Capture the cell that displays the provided text and extract its (x, y) central coordinate. 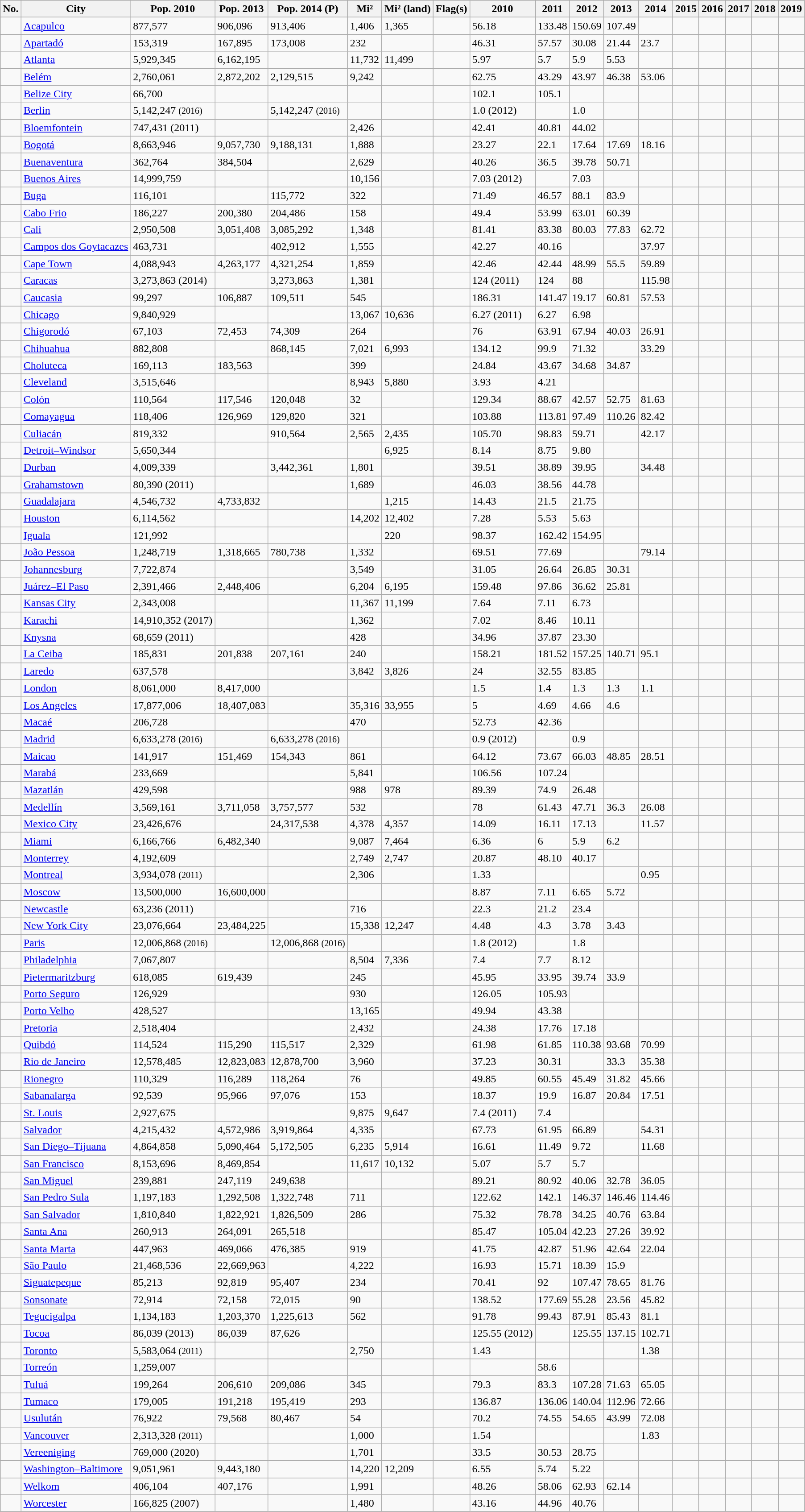
71.49 (502, 195)
126,969 (242, 416)
114.46 (656, 1197)
6,195 (408, 586)
44.96 (552, 1503)
49.94 (502, 1011)
14,220 (365, 1469)
37.23 (502, 1062)
4,215,432 (173, 1130)
562 (365, 1317)
107.47 (587, 1282)
49.4 (502, 213)
12,823,083 (242, 1062)
36.5 (552, 162)
45.49 (587, 1079)
71.63 (621, 1384)
Torreón (76, 1367)
Comayagua (76, 416)
129.34 (502, 399)
209,086 (308, 1384)
12,878,700 (308, 1062)
9.80 (587, 450)
Tocoa (76, 1334)
60.55 (552, 1079)
293 (365, 1401)
6.27 (552, 315)
4,263,177 (242, 264)
362,764 (173, 162)
42.17 (656, 433)
5 (502, 705)
1,365 (408, 26)
98.83 (552, 433)
46.31 (502, 43)
72,015 (308, 1300)
138.52 (502, 1300)
New York City (76, 926)
4,357 (408, 824)
4.6 (621, 705)
43.16 (502, 1503)
116,101 (173, 195)
36.3 (621, 807)
158 (365, 213)
110,564 (173, 399)
1,701 (365, 1452)
118,406 (173, 416)
3.93 (502, 382)
Chigorodó (76, 331)
6 (552, 841)
82.42 (656, 416)
72.08 (656, 1418)
London (76, 688)
4.3 (552, 926)
6,204 (365, 586)
Los Angeles (76, 705)
1,381 (365, 281)
24 (502, 671)
110,329 (173, 1079)
97.86 (552, 586)
140.71 (621, 654)
153 (365, 1096)
33.9 (621, 977)
Mazatlán (76, 790)
6,482,340 (242, 841)
63.84 (656, 1214)
38.89 (552, 467)
30.08 (587, 43)
112.96 (621, 1401)
88.1 (587, 195)
110.38 (587, 1045)
43.29 (552, 77)
Welkom (76, 1486)
2,629 (365, 162)
83.38 (552, 230)
1.4 (552, 688)
1,215 (408, 501)
24.84 (502, 365)
1,134,183 (173, 1317)
185,831 (173, 654)
La Ceiba (76, 654)
220 (408, 535)
711 (365, 1197)
33.95 (552, 977)
2,749 (365, 858)
18.39 (587, 1265)
26.48 (587, 790)
882,808 (173, 348)
Miami (76, 841)
11,367 (365, 603)
16.93 (502, 1265)
Siguatepeque (76, 1282)
5,583,064 (2011) (173, 1350)
80,390 (2011) (173, 484)
91.78 (502, 1317)
40.03 (621, 331)
42.64 (621, 1248)
13,165 (365, 1011)
769,000 (2020) (173, 1452)
3,442,361 (308, 467)
62.93 (587, 1486)
12,209 (408, 1469)
21.44 (621, 43)
Pop. 2010 (173, 9)
Usulután (76, 1418)
11.49 (552, 1147)
78.65 (621, 1282)
22.04 (656, 1248)
3.43 (621, 926)
14.43 (502, 501)
2,306 (365, 875)
São Paulo (76, 1265)
62.14 (621, 1486)
470 (365, 722)
102.1 (502, 94)
8,663,946 (173, 145)
22.3 (502, 909)
66.03 (587, 756)
232 (365, 43)
286 (365, 1214)
2019 (791, 9)
207,161 (308, 654)
62.72 (656, 230)
780,738 (308, 552)
107.28 (587, 1384)
120,048 (308, 399)
322 (365, 195)
2015 (686, 9)
1,000 (365, 1435)
26.08 (656, 807)
103.88 (502, 416)
40.81 (552, 128)
115,290 (242, 1045)
321 (365, 416)
1.83 (656, 1435)
57.53 (656, 298)
105.04 (552, 1231)
4,733,832 (242, 501)
4.69 (552, 705)
5.97 (502, 60)
10,132 (408, 1164)
Washington–Baltimore (76, 1469)
124 (2011) (502, 281)
126,929 (173, 994)
264 (365, 331)
65.05 (656, 1384)
Mexico City (76, 824)
8,417,000 (242, 688)
169,113 (173, 365)
24,317,538 (308, 824)
55.5 (621, 264)
City (76, 9)
151,469 (242, 756)
23.4 (587, 909)
17.18 (587, 1027)
3,549 (365, 569)
Campos dos Goytacazes (76, 247)
2,343,008 (173, 603)
Knysna (76, 637)
81.1 (656, 1317)
16,600,000 (242, 892)
Cabo Frio (76, 213)
Mi² (365, 9)
Berlin (76, 111)
6.73 (587, 603)
42.36 (552, 722)
60.39 (621, 213)
7.03 (2012) (502, 178)
1,555 (365, 247)
206,610 (242, 1384)
80,467 (308, 1418)
3,960 (365, 1062)
7,021 (365, 348)
154.95 (587, 535)
40.26 (502, 162)
41.75 (502, 1248)
16.11 (552, 824)
Santa Ana (76, 1231)
6.2 (621, 841)
72,453 (242, 331)
1,292,508 (242, 1197)
Newcastle (76, 909)
44.78 (587, 484)
Guadalajara (76, 501)
913,406 (308, 26)
67,103 (173, 331)
46.03 (502, 484)
6,114,562 (173, 518)
7.03 (587, 178)
Mi² (land) (408, 9)
9,840,929 (173, 315)
3,934,078 (2011) (173, 875)
0.95 (656, 875)
7,336 (408, 960)
2,747 (408, 858)
3,569,161 (173, 807)
72,914 (173, 1300)
17.76 (552, 1027)
Vancouver (76, 1435)
66,700 (173, 94)
8.87 (502, 892)
39.95 (587, 467)
15,338 (365, 926)
Choluteca (76, 365)
5,650,344 (173, 450)
70.2 (502, 1418)
17.69 (621, 145)
38.56 (552, 484)
11,199 (408, 603)
34.48 (656, 467)
43.99 (621, 1418)
2013 (621, 9)
55.28 (587, 1300)
2017 (739, 9)
39.78 (587, 162)
157.25 (587, 654)
16.61 (502, 1147)
159.48 (502, 586)
1.1 (656, 688)
532 (365, 807)
35,316 (365, 705)
7.7 (552, 960)
6,166,766 (173, 841)
105.1 (552, 94)
21,468,536 (173, 1265)
17.51 (656, 1096)
5,929,345 (173, 60)
234 (365, 1282)
124 (552, 281)
9,242 (365, 77)
406,104 (173, 1486)
92,819 (242, 1282)
Belém (76, 77)
5,090,464 (242, 1147)
183,563 (242, 365)
Flag(s) (451, 9)
3,515,646 (173, 382)
Porto Velho (76, 1011)
146.37 (587, 1197)
24.38 (502, 1027)
7.64 (502, 603)
4,864,858 (173, 1147)
136.06 (552, 1401)
247,119 (242, 1181)
447,963 (173, 1248)
3,826 (408, 671)
Paris (76, 943)
19.17 (587, 298)
3,919,864 (308, 1130)
7,464 (408, 841)
30.53 (552, 1452)
83.9 (621, 195)
78 (502, 807)
22.1 (552, 145)
Chicago (76, 315)
345 (365, 1384)
930 (365, 994)
74,309 (308, 331)
74.55 (552, 1418)
125.55 (2012) (502, 1334)
7,722,874 (173, 569)
20.84 (621, 1096)
173,008 (308, 43)
48.26 (502, 1486)
54.31 (656, 1130)
83.3 (552, 1384)
195,419 (308, 1401)
Karachi (76, 620)
Salvador (76, 1130)
200,380 (242, 213)
Bogotá (76, 145)
2014 (656, 9)
93.68 (621, 1045)
11,499 (408, 60)
429,598 (173, 790)
126.05 (502, 994)
9,057,730 (242, 145)
45.95 (502, 977)
52.73 (502, 722)
28.75 (587, 1452)
Pop. 2014 (P) (308, 9)
1.54 (502, 1435)
51.96 (587, 1248)
129,820 (308, 416)
8.75 (552, 450)
166,825 (2007) (173, 1503)
57.57 (552, 43)
115.98 (656, 281)
San Miguel (76, 1181)
54 (365, 1418)
72.66 (656, 1401)
10.11 (587, 620)
71.32 (587, 348)
150.69 (587, 26)
1,348 (365, 230)
877,577 (173, 26)
34.68 (587, 365)
Houston (76, 518)
67.73 (502, 1130)
2016 (712, 9)
77.83 (621, 230)
86,039 (2013) (173, 1334)
81.63 (656, 399)
26.85 (587, 569)
1,991 (365, 1486)
8.46 (552, 620)
14,999,759 (173, 178)
89.39 (502, 790)
61.95 (552, 1130)
33.3 (621, 1062)
42.44 (552, 264)
0.9 (2012) (502, 739)
San Pedro Sula (76, 1197)
4,192,609 (173, 858)
7.02 (502, 620)
Pop. 2013 (242, 9)
Cape Town (76, 264)
Worcester (76, 1503)
42.41 (502, 128)
5.07 (502, 1164)
6.98 (587, 315)
14,910,352 (2017) (173, 620)
1,801 (365, 467)
23.30 (587, 637)
80.92 (552, 1181)
154,343 (308, 756)
58.06 (552, 1486)
88.67 (552, 399)
153,319 (173, 43)
40.17 (587, 858)
3,273,863 (308, 281)
177.69 (552, 1300)
88 (587, 281)
1,203,370 (242, 1317)
95,966 (242, 1096)
98.37 (502, 535)
3.78 (587, 926)
868,145 (308, 348)
Macaé (76, 722)
23,076,664 (173, 926)
4.48 (502, 926)
158.21 (502, 654)
53.99 (552, 213)
186.31 (502, 298)
42.87 (552, 1248)
199,264 (173, 1384)
3,051,408 (242, 230)
90 (365, 1300)
34.25 (587, 1214)
141,917 (173, 756)
201,838 (242, 654)
2012 (587, 9)
463,731 (173, 247)
4,088,943 (173, 264)
81.76 (656, 1282)
1,322,748 (308, 1197)
34.96 (502, 637)
23.7 (656, 43)
9,087 (365, 841)
12,402 (408, 518)
9,051,961 (173, 1469)
17,877,006 (173, 705)
23,484,225 (242, 926)
33.29 (656, 348)
978 (408, 790)
114,524 (173, 1045)
162.42 (552, 535)
Madrid (76, 739)
115,772 (308, 195)
6.55 (502, 1469)
33.5 (502, 1452)
92,539 (173, 1096)
San Diego–Tijuana (76, 1147)
Toronto (76, 1350)
25.81 (621, 586)
2011 (552, 9)
384,504 (242, 162)
Buga (76, 195)
26.64 (552, 569)
12,578,485 (173, 1062)
33,955 (408, 705)
Vereeniging (76, 1452)
2,129,515 (308, 77)
181.52 (552, 654)
260,913 (173, 1231)
32.55 (552, 671)
8,153,696 (173, 1164)
1,332 (365, 552)
87,626 (308, 1334)
204,486 (308, 213)
44.02 (587, 128)
1,406 (365, 26)
31.82 (621, 1079)
118,264 (308, 1079)
Belize City (76, 94)
9,647 (408, 1113)
113.81 (552, 416)
4.66 (587, 705)
140.04 (587, 1401)
265,518 (308, 1231)
Porto Seguro (76, 994)
249,638 (308, 1181)
5.63 (587, 518)
85.47 (502, 1231)
13,067 (365, 315)
142.1 (552, 1197)
2,760,061 (173, 77)
Johannesburg (76, 569)
21.75 (587, 501)
40.06 (587, 1181)
1.8 (587, 943)
133.48 (552, 26)
77.69 (552, 552)
9.72 (587, 1147)
619,439 (242, 977)
1.5 (502, 688)
61.98 (502, 1045)
39.92 (656, 1231)
26.91 (656, 331)
861 (365, 756)
186,227 (173, 213)
233,669 (173, 773)
146.46 (621, 1197)
79,568 (242, 1418)
39.51 (502, 467)
Durban (76, 467)
80.03 (587, 230)
Monterrey (76, 858)
206,728 (173, 722)
75.32 (502, 1214)
106,887 (242, 298)
46.57 (552, 195)
21.2 (552, 909)
53.06 (656, 77)
107.24 (552, 773)
167,895 (242, 43)
37.97 (656, 247)
89.21 (502, 1181)
2010 (502, 9)
28.51 (656, 756)
8,504 (365, 960)
83.85 (587, 671)
1,362 (365, 620)
39.74 (587, 977)
Atlanta (76, 60)
Grahamstown (76, 484)
Rionegro (76, 1079)
42.23 (587, 1231)
86,039 (242, 1334)
2,426 (365, 128)
2018 (765, 9)
18,407,083 (242, 705)
92 (552, 1282)
428,527 (173, 1011)
11.68 (656, 1147)
Sonsonate (76, 1300)
716 (365, 909)
50.71 (621, 162)
15.9 (621, 1265)
2,565 (365, 433)
61.43 (552, 807)
179,005 (173, 1401)
3,842 (365, 671)
3,085,292 (308, 230)
Laredo (76, 671)
42.46 (502, 264)
Marabá (76, 773)
4,009,339 (173, 467)
988 (365, 790)
115,517 (308, 1045)
121,992 (173, 535)
72,158 (242, 1300)
11,732 (365, 60)
Chihuahua (76, 348)
Montreal (76, 875)
5,172,505 (308, 1147)
2,448,406 (242, 586)
545 (365, 298)
17.13 (587, 824)
122.62 (502, 1197)
15.71 (552, 1265)
1.33 (502, 875)
469,066 (242, 1248)
105.70 (502, 433)
240 (365, 654)
3,711,058 (242, 807)
35.38 (656, 1062)
906,096 (242, 26)
264,091 (242, 1231)
54.65 (587, 1418)
191,218 (242, 1401)
476,385 (308, 1248)
819,332 (173, 433)
1.38 (656, 1350)
125.55 (587, 1334)
10,156 (365, 178)
109,511 (308, 298)
6,925 (408, 450)
5.74 (552, 1469)
7.4 (2011) (502, 1113)
18.16 (656, 145)
60.81 (621, 298)
9,875 (365, 1113)
64.12 (502, 756)
Cleveland (76, 382)
85,213 (173, 1282)
Kansas City (76, 603)
19.9 (552, 1096)
106.56 (502, 773)
141.47 (552, 298)
21.5 (552, 501)
Juárez–El Paso (76, 586)
70.41 (502, 1282)
919 (365, 1248)
85.43 (621, 1317)
12,247 (408, 926)
2,435 (408, 433)
Tegucigalpa (76, 1317)
6,162,195 (242, 60)
Pretoria (76, 1027)
Caucasia (76, 298)
Buenaventura (76, 162)
Apartadó (76, 43)
Sabanalarga (76, 1096)
23,426,676 (173, 824)
97,076 (308, 1096)
68,659 (2011) (173, 637)
8.12 (587, 960)
Cali (76, 230)
399 (365, 365)
99.9 (552, 348)
61.85 (552, 1045)
87.91 (587, 1317)
2,872,202 (242, 77)
4,222 (365, 1265)
2,391,466 (173, 586)
Buenos Aires (76, 178)
5.72 (621, 892)
7,067,807 (173, 960)
1,859 (365, 264)
245 (365, 977)
8.14 (502, 450)
5,914 (408, 1147)
99.43 (552, 1317)
2,518,404 (173, 1027)
3,273,863 (2014) (173, 281)
49.85 (502, 1079)
136.87 (502, 1401)
4.21 (552, 382)
Iguala (76, 535)
13,500,000 (173, 892)
81.41 (502, 230)
9,443,180 (242, 1469)
16.87 (587, 1096)
Acapulco (76, 26)
8,061,000 (173, 688)
102.71 (656, 1334)
31.05 (502, 569)
8,943 (365, 382)
4,378 (365, 824)
37.87 (552, 637)
San Francisco (76, 1164)
1,689 (365, 484)
Moscow (76, 892)
402,912 (308, 247)
4,572,986 (242, 1130)
58.6 (552, 1367)
Philadelphia (76, 960)
76,922 (173, 1418)
34.87 (621, 365)
Maicao (76, 756)
48.85 (621, 756)
618,085 (173, 977)
46.38 (621, 77)
6.36 (502, 841)
11,617 (365, 1164)
2,329 (365, 1045)
8,469,854 (242, 1164)
74.9 (552, 790)
3,757,577 (308, 807)
1,225,613 (308, 1317)
45.66 (656, 1079)
St. Louis (76, 1113)
117,546 (242, 399)
79.3 (502, 1384)
56.18 (502, 26)
Rio de Janeiro (76, 1062)
637,578 (173, 671)
67.94 (587, 331)
Tuluá (76, 1384)
11.57 (656, 824)
5.22 (587, 1469)
97.49 (587, 416)
18.37 (502, 1096)
1.43 (502, 1350)
70.99 (656, 1045)
105.93 (552, 994)
43.67 (552, 365)
4,321,254 (308, 264)
14.09 (502, 824)
47.71 (587, 807)
1,318,665 (242, 552)
4,546,732 (173, 501)
2,432 (365, 1027)
63.01 (587, 213)
2,927,675 (173, 1113)
7.28 (502, 518)
23.56 (621, 1300)
Caracas (76, 281)
1,480 (365, 1503)
43.38 (552, 1011)
45.82 (656, 1300)
36.62 (587, 586)
110.26 (621, 416)
2,750 (365, 1350)
48.99 (587, 264)
Medellín (76, 807)
32 (365, 399)
17.64 (587, 145)
32.78 (621, 1181)
428 (365, 637)
5,880 (408, 382)
6,235 (365, 1147)
69.51 (502, 552)
1,822,921 (242, 1214)
1,248,719 (173, 552)
137.15 (621, 1334)
Pietermaritzburg (76, 977)
Colón (76, 399)
22,669,963 (242, 1265)
14,202 (365, 518)
Detroit–Windsor (76, 450)
42.27 (502, 247)
1.0 (2012) (502, 111)
239,881 (173, 1181)
6.65 (587, 892)
5,841 (365, 773)
1,888 (365, 145)
No. (11, 9)
116,289 (242, 1079)
107.49 (621, 26)
Culiacán (76, 433)
1.0 (587, 111)
63,236 (2011) (173, 909)
Quibdó (76, 1045)
1,197,183 (173, 1197)
2,313,328 (2011) (173, 1435)
747,431 (2011) (173, 128)
78.78 (552, 1214)
6.27 (2011) (502, 315)
59.89 (656, 264)
San Salvador (76, 1214)
73.67 (552, 756)
99,297 (173, 298)
0.9 (587, 739)
79.14 (656, 552)
66.89 (587, 1130)
42.57 (587, 399)
910,564 (308, 433)
Santa Marta (76, 1248)
63.91 (552, 331)
43.97 (587, 77)
36.05 (656, 1181)
1,826,509 (308, 1214)
9,188,131 (308, 145)
48.10 (552, 858)
134.12 (502, 348)
2,950,508 (173, 230)
Tumaco (76, 1401)
20.87 (502, 858)
407,176 (242, 1486)
Bloemfontein (76, 128)
95,407 (308, 1282)
62.75 (502, 77)
1,259,007 (173, 1367)
João Pessoa (76, 552)
10,636 (408, 315)
27.26 (621, 1231)
1,810,840 (173, 1214)
59.71 (587, 433)
52.75 (621, 399)
40.16 (552, 247)
95.1 (656, 654)
6,993 (408, 348)
4,335 (365, 1130)
1.8 (2012) (502, 943)
23.27 (502, 145)
